For the text-containing cell, return its midpoint in [X, Y] coordinate format. 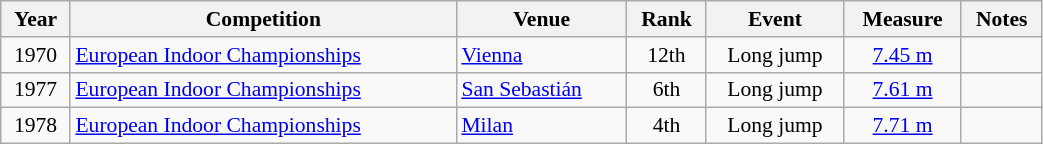
4th [666, 126]
7.61 m [903, 90]
Vienna [542, 55]
1978 [36, 126]
Measure [903, 19]
7.45 m [903, 55]
Venue [542, 19]
1977 [36, 90]
Competition [263, 19]
7.71 m [903, 126]
Year [36, 19]
Rank [666, 19]
12th [666, 55]
Milan [542, 126]
1970 [36, 55]
Notes [1002, 19]
6th [666, 90]
Event [775, 19]
San Sebastián [542, 90]
